Return [x, y] of the center of cell containing provided text 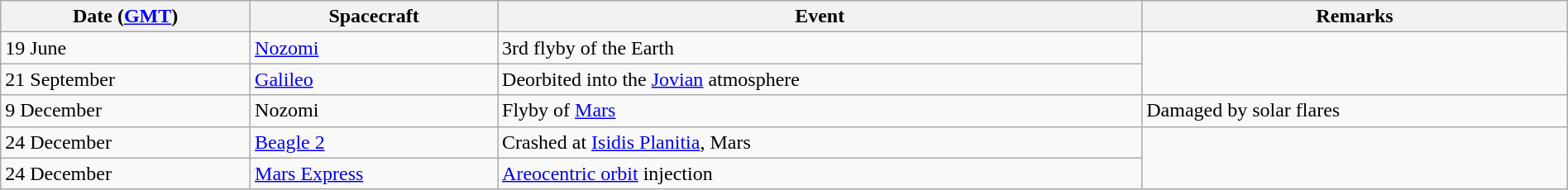
19 June [126, 48]
21 September [126, 79]
Damaged by solar flares [1355, 111]
9 December [126, 111]
Spacecraft [374, 17]
Event [820, 17]
Galileo [374, 79]
Mars Express [374, 173]
Remarks [1355, 17]
Date (GMT) [126, 17]
Crashed at Isidis Planitia, Mars [820, 142]
Beagle 2 [374, 142]
Flyby of Mars [820, 111]
3rd flyby of the Earth [820, 48]
Areocentric orbit injection [820, 173]
Deorbited into the Jovian atmosphere [820, 79]
